Search for the cell housing the specified text and yield its [x, y] center coordinate. 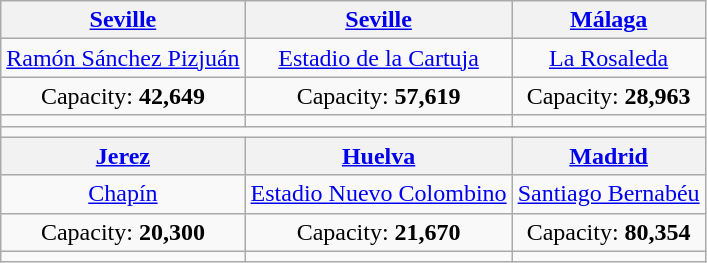
Capacity: 28,963 [608, 96]
Ramón Sánchez Pizjuán [123, 58]
Madrid [608, 156]
Capacity: 80,354 [608, 232]
Jerez [123, 156]
Málaga [608, 20]
La Rosaleda [608, 58]
Estadio de la Cartuja [378, 58]
Estadio Nuevo Colombino [378, 194]
Capacity: 57,619 [378, 96]
Capacity: 21,670 [378, 232]
Capacity: 20,300 [123, 232]
Capacity: 42,649 [123, 96]
Chapín [123, 194]
Santiago Bernabéu [608, 194]
Huelva [378, 156]
